Output the (X, Y) coordinate of the center of the cell containing the given text.  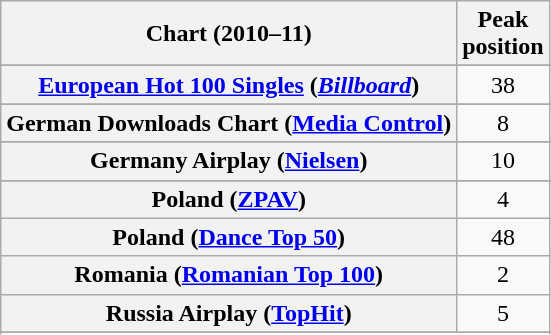
38 (503, 85)
5 (503, 313)
Peakposition (503, 34)
Romania (Romanian Top 100) (229, 275)
German Downloads Chart (Media Control) (229, 123)
10 (503, 161)
4 (503, 199)
Russia Airplay (TopHit) (229, 313)
Chart (2010–11) (229, 34)
2 (503, 275)
Germany Airplay (Nielsen) (229, 161)
Poland (ZPAV) (229, 199)
48 (503, 237)
8 (503, 123)
Poland (Dance Top 50) (229, 237)
European Hot 100 Singles (Billboard) (229, 85)
